Scan for the cell matching the given text and deliver its [X, Y] coordinate at center. 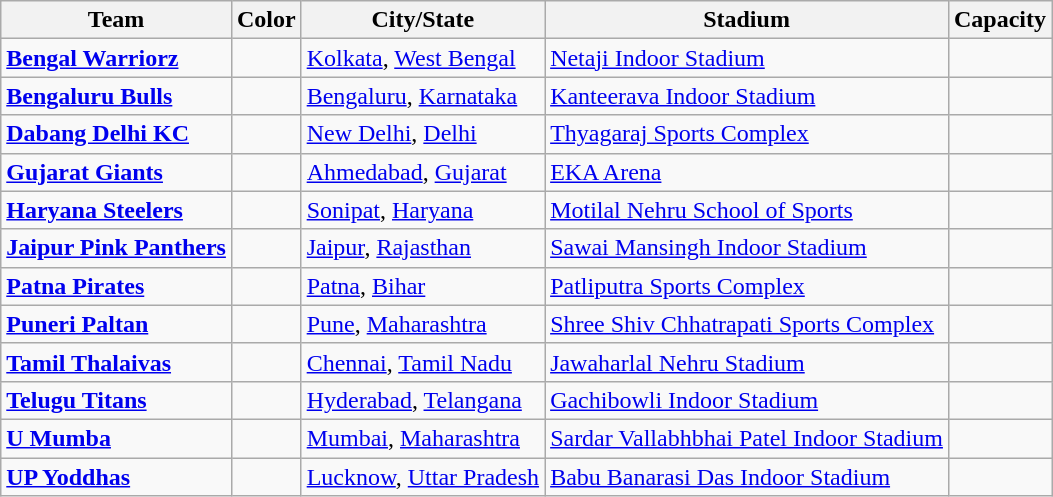
Sardar Vallabhbhai Patel Indoor Stadium [747, 438]
Hyderabad, Telangana [422, 400]
Ahmedabad, Gujarat [422, 172]
Sawai Mansingh Indoor Stadium [747, 248]
Lucknow, Uttar Pradesh [422, 477]
Thyagaraj Sports Complex [747, 134]
Tamil Thalaivas [116, 362]
Gachibowli Indoor Stadium [747, 400]
Motilal Nehru School of Sports [747, 210]
Chennai, Tamil Nadu [422, 362]
Babu Banarasi Das Indoor Stadium [747, 477]
Team [116, 20]
Patliputra Sports Complex [747, 286]
Puneri Paltan [116, 324]
Jaipur Pink Panthers [116, 248]
Bengal Warriorz [116, 58]
Mumbai, Maharashtra [422, 438]
Color [266, 20]
Gujarat Giants [116, 172]
Netaji Indoor Stadium [747, 58]
UP Yoddhas [116, 477]
Pune, Maharashtra [422, 324]
Telugu Titans [116, 400]
Kanteerava Indoor Stadium [747, 96]
Jaipur, Rajasthan [422, 248]
U Mumba [116, 438]
City/State [422, 20]
Bengaluru Bulls [116, 96]
Dabang Delhi KC [116, 134]
Patna, Bihar [422, 286]
Patna Pirates [116, 286]
Jawaharlal Nehru Stadium [747, 362]
Sonipat, Haryana [422, 210]
Haryana Steelers [116, 210]
Kolkata, West Bengal [422, 58]
Capacity [1000, 20]
Bengaluru, Karnataka [422, 96]
Shree Shiv Chhatrapati Sports Complex [747, 324]
Stadium [747, 20]
New Delhi, Delhi [422, 134]
EKA Arena [747, 172]
